Find where the given text appears and provide that cell's center as (X, Y) coordinate. 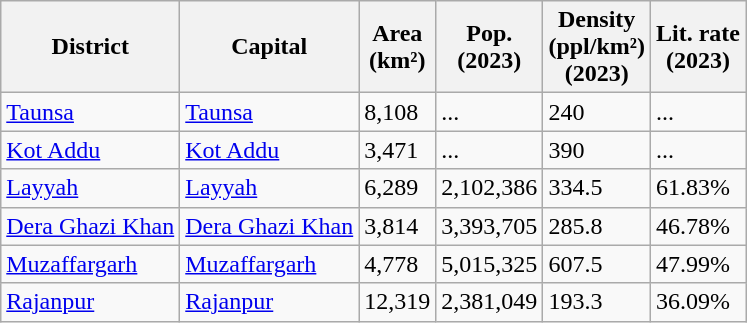
334.5 (597, 188)
5,015,325 (490, 264)
3,471 (398, 150)
3,393,705 (490, 226)
390 (597, 150)
Area(km²) (398, 47)
6,289 (398, 188)
Capital (270, 47)
12,319 (398, 302)
61.83% (698, 188)
Pop.(2023) (490, 47)
46.78% (698, 226)
285.8 (597, 226)
47.99% (698, 264)
2,102,386 (490, 188)
607.5 (597, 264)
240 (597, 112)
District (90, 47)
36.09% (698, 302)
Density(ppl/km²)(2023) (597, 47)
Lit. rate(2023) (698, 47)
3,814 (398, 226)
8,108 (398, 112)
193.3 (597, 302)
2,381,049 (490, 302)
4,778 (398, 264)
